Search for the cell housing the specified text and yield its (x, y) center coordinate. 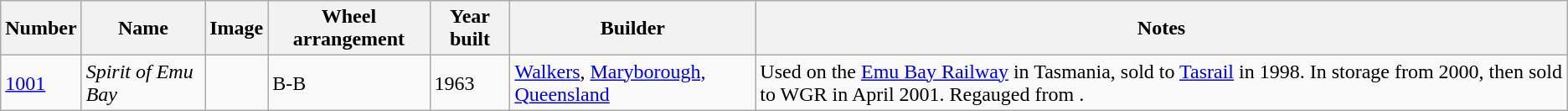
Wheel arrangement (348, 29)
B-B (348, 82)
Walkers, Maryborough, Queensland (633, 82)
Used on the Emu Bay Railway in Tasmania, sold to Tasrail in 1998. In storage from 2000, then sold to WGR in April 2001. Regauged from . (1161, 82)
Number (41, 29)
Name (143, 29)
1001 (41, 82)
1963 (470, 82)
Builder (633, 29)
Spirit of Emu Bay (143, 82)
Image (236, 29)
Notes (1161, 29)
Year built (470, 29)
